Find where the given text appears and provide that cell's center as [x, y] coordinate. 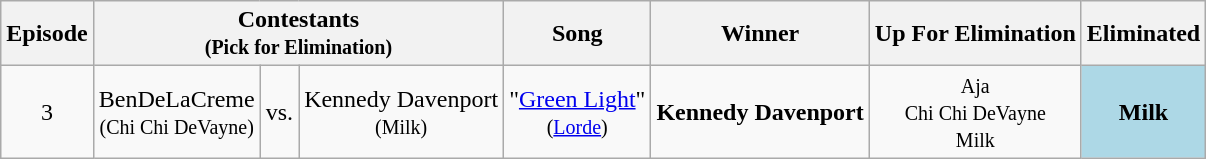
Winner [760, 34]
Contestants(Pick for Elimination) [298, 34]
Milk [1143, 112]
"Green Light"(Lorde) [578, 112]
Song [578, 34]
3 [47, 112]
BenDeLaCreme(Chi Chi DeVayne) [176, 112]
Eliminated [1143, 34]
Kennedy Davenport [760, 112]
Kennedy Davenport(Milk) [402, 112]
Episode [47, 34]
AjaChi Chi DeVayneMilk [975, 112]
Up For Elimination [975, 34]
vs. [279, 112]
